Return (x, y) of the center of cell containing provided text 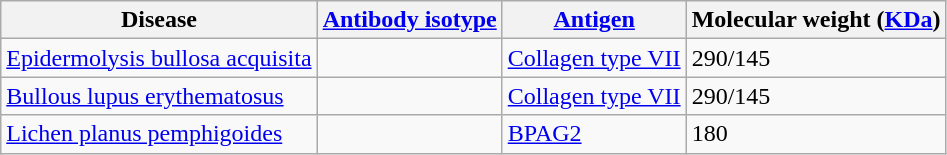
Epidermolysis bullosa acquisita (159, 58)
180 (816, 134)
BPAG2 (594, 134)
Molecular weight (KDa) (816, 20)
Disease (159, 20)
Antibody isotype (410, 20)
Bullous lupus erythematosus (159, 96)
Lichen planus pemphigoides (159, 134)
Antigen (594, 20)
